Pinpoint the cell where the given text exists, returning its [x, y] midpoint coordinate. 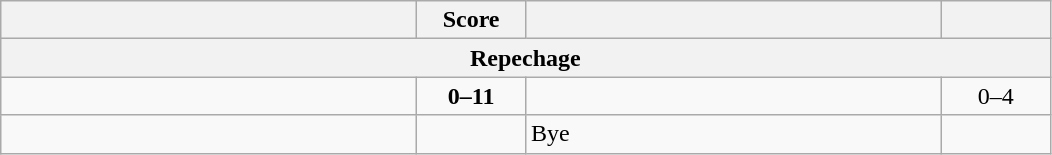
Bye [733, 134]
Repechage [526, 58]
0–11 [472, 96]
0–4 [996, 96]
Score [472, 20]
